Output the (x, y) coordinate of the center of the cell containing the given text.  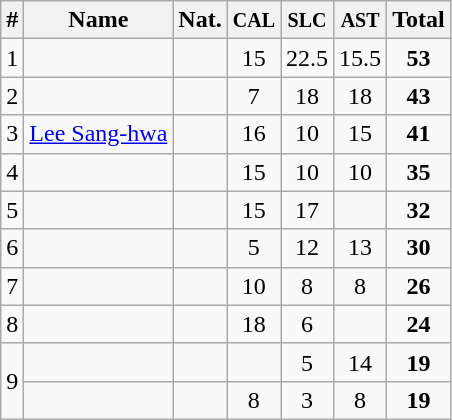
AST (360, 20)
14 (360, 362)
32 (419, 210)
# (12, 20)
2 (12, 96)
26 (419, 286)
43 (419, 96)
16 (254, 134)
1 (12, 58)
15.5 (360, 58)
9 (12, 381)
24 (419, 324)
SLC (306, 20)
CAL (254, 20)
35 (419, 172)
Nat. (200, 20)
30 (419, 248)
13 (360, 248)
4 (12, 172)
Name (98, 20)
Total (419, 20)
53 (419, 58)
12 (306, 248)
41 (419, 134)
17 (306, 210)
Lee Sang-hwa (98, 134)
22.5 (306, 58)
